From the cell containing the given text, extract its center point as [X, Y] coordinate. 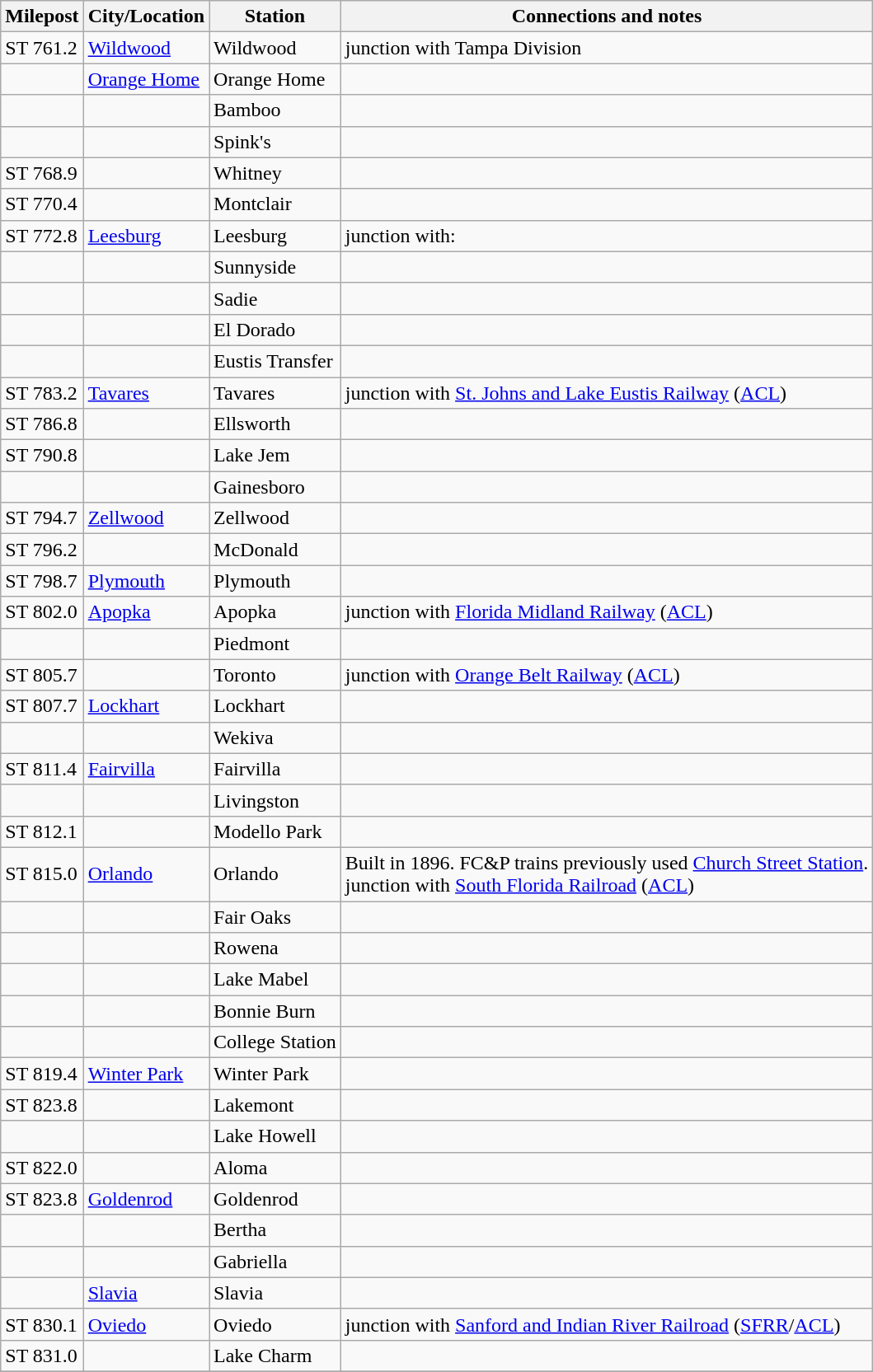
Wekiva [275, 738]
ST 786.8 [42, 424]
Aloma [275, 1168]
Milepost [42, 16]
junction with Tampa Division [607, 48]
Bamboo [275, 110]
City/Location [146, 16]
Bonnie Burn [275, 1011]
junction with St. Johns and Lake Eustis Railway (ACL) [607, 393]
Sunnyside [275, 267]
Livingston [275, 800]
Lake Jem [275, 456]
ST 831.0 [42, 1356]
ST 768.9 [42, 173]
Toronto [275, 675]
Ellsworth [275, 424]
ST 822.0 [42, 1168]
ST 811.4 [42, 769]
Built in 1896. FC&P trains previously used Church Street Station.junction with South Florida Railroad (ACL) [607, 873]
Lake Charm [275, 1356]
ST 807.7 [42, 706]
Gabriella [275, 1262]
ST 783.2 [42, 393]
Lakemont [275, 1105]
ST 761.2 [42, 48]
McDonald [275, 550]
Whitney [275, 173]
junction with Orange Belt Railway (ACL) [607, 675]
Eustis Transfer [275, 361]
ST 790.8 [42, 456]
junction with Sanford and Indian River Railroad (SFRR/ACL) [607, 1324]
ST 798.7 [42, 581]
Modello Park [275, 831]
Bertha [275, 1230]
Sadie [275, 298]
Lake Howell [275, 1136]
El Dorado [275, 330]
Lake Mabel [275, 980]
ST 796.2 [42, 550]
Station [275, 16]
ST 802.0 [42, 612]
ST 812.1 [42, 831]
Montclair [275, 204]
College Station [275, 1042]
Rowena [275, 948]
ST 830.1 [42, 1324]
ST 819.4 [42, 1074]
ST 805.7 [42, 675]
Piedmont [275, 644]
Fair Oaks [275, 917]
ST 772.8 [42, 236]
junction with Florida Midland Railway (ACL) [607, 612]
ST 770.4 [42, 204]
ST 815.0 [42, 873]
ST 794.7 [42, 518]
junction with: [607, 236]
Connections and notes [607, 16]
Gainesboro [275, 487]
Spink's [275, 142]
